Return (x, y) of the center of cell containing provided text 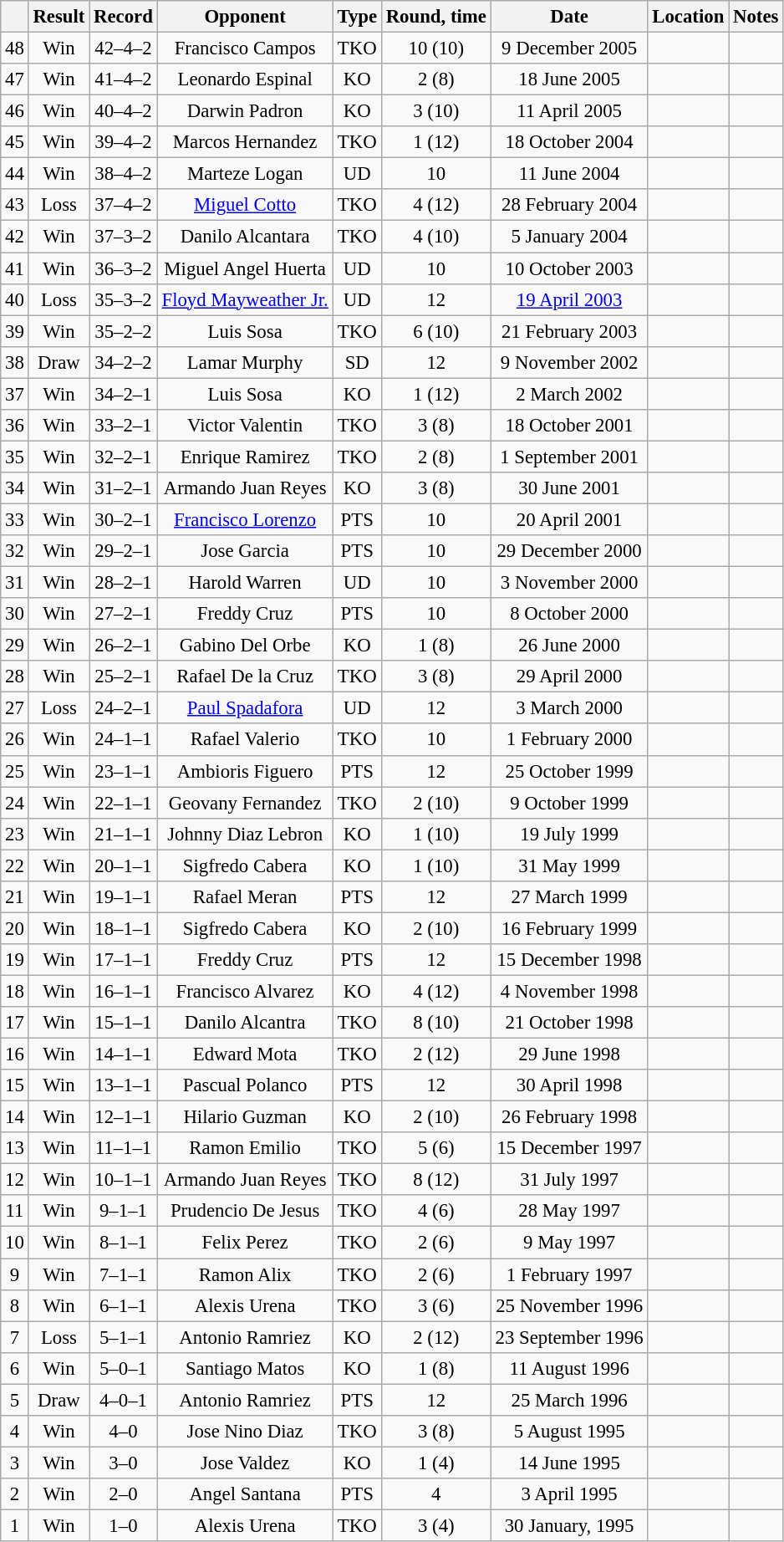
34–2–2 (124, 362)
18 October 2001 (569, 426)
9 May 1997 (569, 1243)
8 (10) (436, 1023)
30 (15, 614)
11–1–1 (124, 1148)
31–2–1 (124, 488)
Result (59, 17)
Floyd Mayweather Jr. (245, 299)
4–0 (124, 1432)
9 October 1999 (569, 803)
Felix Perez (245, 1243)
26 February 1998 (569, 1117)
11 (15, 1212)
1 February 2000 (569, 740)
28 May 1997 (569, 1212)
31 May 1999 (569, 865)
37 (15, 394)
26–2–1 (124, 646)
34–2–1 (124, 394)
20 (15, 928)
6–1–1 (124, 1305)
Record (124, 17)
27 (15, 708)
1 February 1997 (569, 1274)
Santiago Matos (245, 1368)
16 February 1999 (569, 928)
4–0–1 (124, 1400)
30 April 1998 (569, 1085)
35–3–2 (124, 299)
15 December 1998 (569, 960)
28 (15, 677)
Rafael Meran (245, 897)
38 (15, 362)
43 (15, 205)
Jose Garcia (245, 551)
Pascual Polanco (245, 1085)
29 April 2000 (569, 677)
Francisco Alvarez (245, 991)
19 April 2003 (569, 299)
Johnny Diaz Lebron (245, 834)
25–2–1 (124, 677)
Victor Valentin (245, 426)
Angel Santana (245, 1494)
18–1–1 (124, 928)
21 (15, 897)
12–1–1 (124, 1117)
Rafael Valerio (245, 740)
3 November 2000 (569, 583)
Notes (756, 17)
21 October 1998 (569, 1023)
Danilo Alcantra (245, 1023)
3 (6) (436, 1305)
29–2–1 (124, 551)
3 (4) (436, 1525)
19 July 1999 (569, 834)
29 December 2000 (569, 551)
Jose Nino Diaz (245, 1432)
48 (15, 49)
11 June 2004 (569, 174)
23 (15, 834)
18 June 2005 (569, 79)
14–1–1 (124, 1054)
24–1–1 (124, 740)
Ramon Emilio (245, 1148)
7–1–1 (124, 1274)
Danilo Alcantara (245, 237)
45 (15, 142)
38–4–2 (124, 174)
28–2–1 (124, 583)
5 August 1995 (569, 1432)
Rafael De la Cruz (245, 677)
41–4–2 (124, 79)
11 April 2005 (569, 111)
31 (15, 583)
5–1–1 (124, 1337)
SD (357, 362)
32–2–1 (124, 457)
19–1–1 (124, 897)
Harold Warren (245, 583)
33–2–1 (124, 426)
15 December 1997 (569, 1148)
10 (10) (436, 49)
3 April 1995 (569, 1494)
9 (15, 1274)
26 (15, 740)
29 June 1998 (569, 1054)
40 (15, 299)
1 September 2001 (569, 457)
5 (15, 1400)
Jose Valdez (245, 1463)
17 (15, 1023)
2–0 (124, 1494)
19 (15, 960)
37–3–2 (124, 237)
10–1–1 (124, 1180)
1–0 (124, 1525)
36 (15, 426)
20 April 2001 (569, 519)
Opponent (245, 17)
6 (10) (436, 331)
21–1–1 (124, 834)
3 (15, 1463)
40–4–2 (124, 111)
Location (689, 17)
8 (15, 1305)
13–1–1 (124, 1085)
24 (15, 803)
14 June 1995 (569, 1463)
35 (15, 457)
15 (15, 1085)
Miguel Angel Huerta (245, 268)
13 (15, 1148)
22–1–1 (124, 803)
8 October 2000 (569, 614)
5 January 2004 (569, 237)
8 (12) (436, 1180)
39 (15, 331)
42 (15, 237)
46 (15, 111)
2 (15, 1494)
25 (15, 771)
32 (15, 551)
16 (15, 1054)
30–2–1 (124, 519)
18 October 2004 (569, 142)
23 September 1996 (569, 1337)
18 (15, 991)
Paul Spadafora (245, 708)
27 March 1999 (569, 897)
3 (10) (436, 111)
41 (15, 268)
42–4–2 (124, 49)
4 (10) (436, 237)
44 (15, 174)
Leonardo Espinal (245, 79)
36–3–2 (124, 268)
20–1–1 (124, 865)
Marteze Logan (245, 174)
9 December 2005 (569, 49)
Miguel Cotto (245, 205)
Type (357, 17)
5 (6) (436, 1148)
8–1–1 (124, 1243)
Round, time (436, 17)
Hilario Guzman (245, 1117)
25 October 1999 (569, 771)
Ambioris Figuero (245, 771)
4 November 1998 (569, 991)
34 (15, 488)
Date (569, 17)
29 (15, 646)
Gabino Del Orbe (245, 646)
31 July 1997 (569, 1180)
25 November 1996 (569, 1305)
1 (15, 1525)
3 March 2000 (569, 708)
Geovany Fernandez (245, 803)
Prudencio De Jesus (245, 1212)
47 (15, 79)
17–1–1 (124, 960)
6 (15, 1368)
4 (6) (436, 1212)
9 November 2002 (569, 362)
Francisco Campos (245, 49)
16–1–1 (124, 991)
22 (15, 865)
10 October 2003 (569, 268)
30 January, 1995 (569, 1525)
21 February 2003 (569, 331)
30 June 2001 (569, 488)
2 March 2002 (569, 394)
14 (15, 1117)
24–2–1 (124, 708)
1 (4) (436, 1463)
Francisco Lorenzo (245, 519)
Darwin Padron (245, 111)
7 (15, 1337)
Marcos Hernandez (245, 142)
Ramon Alix (245, 1274)
9–1–1 (124, 1212)
11 August 1996 (569, 1368)
25 March 1996 (569, 1400)
15–1–1 (124, 1023)
3–0 (124, 1463)
Edward Mota (245, 1054)
26 June 2000 (569, 646)
Enrique Ramirez (245, 457)
28 February 2004 (569, 205)
Lamar Murphy (245, 362)
5–0–1 (124, 1368)
37–4–2 (124, 205)
35–2–2 (124, 331)
27–2–1 (124, 614)
23–1–1 (124, 771)
39–4–2 (124, 142)
33 (15, 519)
